Provide the (X, Y) coordinate of the cell's center where the given text is located.  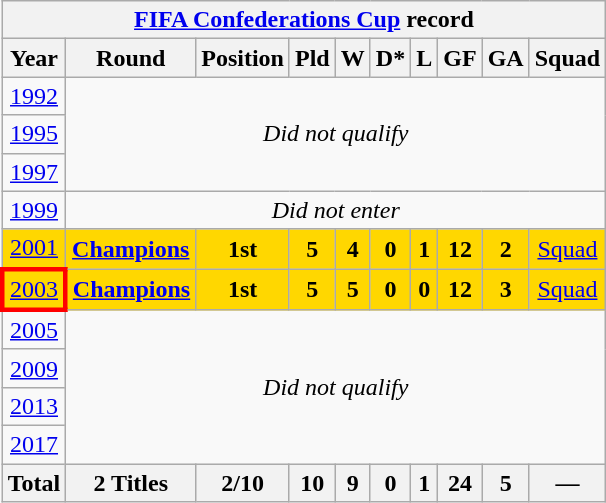
2 (506, 249)
1997 (34, 172)
W (352, 58)
2017 (34, 444)
2001 (34, 249)
24 (460, 483)
3 (506, 290)
GF (460, 58)
1999 (34, 210)
Round (131, 58)
GA (506, 58)
— (567, 483)
Year (34, 58)
2 Titles (131, 483)
Position (243, 58)
L (424, 58)
10 (312, 483)
2005 (34, 330)
Total (34, 483)
2013 (34, 406)
D* (390, 58)
Did not enter (336, 210)
1992 (34, 96)
2009 (34, 368)
2/10 (243, 483)
4 (352, 249)
9 (352, 483)
1995 (34, 134)
Pld (312, 58)
2003 (34, 290)
FIFA Confederations Cup record (304, 20)
